Find where the given text appears and provide that cell's center as [x, y] coordinate. 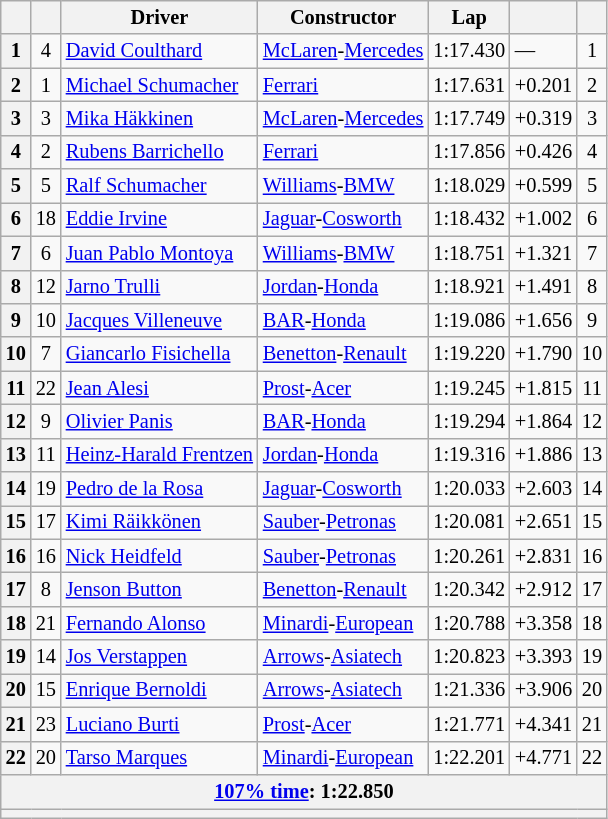
+3.906 [544, 690]
Rubens Barrichello [160, 152]
Fernando Alonso [160, 623]
1:19.086 [469, 320]
Enrique Bernoldi [160, 690]
+0.201 [544, 85]
1:19.245 [469, 388]
1:18.029 [469, 186]
1:18.751 [469, 253]
+0.599 [544, 186]
Heinz-Harald Frentzen [160, 455]
+0.426 [544, 152]
1:20.823 [469, 657]
+1.886 [544, 455]
1:20.081 [469, 522]
1:17.856 [469, 152]
23 [46, 724]
Tarso Marques [160, 758]
+2.831 [544, 556]
— [544, 51]
Driver [160, 17]
+1.002 [544, 219]
Pedro de la Rosa [160, 489]
Jos Verstappen [160, 657]
+1.491 [544, 287]
+2.603 [544, 489]
1:20.342 [469, 589]
Ralf Schumacher [160, 186]
Jenson Button [160, 589]
1:20.033 [469, 489]
Luciano Burti [160, 724]
Nick Heidfeld [160, 556]
1:20.261 [469, 556]
1:18.432 [469, 219]
107% time: 1:22.850 [304, 791]
+1.321 [544, 253]
+3.358 [544, 623]
1:20.788 [469, 623]
1:17.430 [469, 51]
1:19.220 [469, 354]
1:18.921 [469, 287]
+1.815 [544, 388]
Constructor [343, 17]
Jean Alesi [160, 388]
1:19.316 [469, 455]
1:17.749 [469, 118]
+0.319 [544, 118]
Michael Schumacher [160, 85]
Giancarlo Fisichella [160, 354]
Mika Häkkinen [160, 118]
+2.912 [544, 589]
Juan Pablo Montoya [160, 253]
Olivier Panis [160, 421]
1:22.201 [469, 758]
1:19.294 [469, 421]
+2.651 [544, 522]
Eddie Irvine [160, 219]
+4.341 [544, 724]
1:21.771 [469, 724]
1:21.336 [469, 690]
+1.656 [544, 320]
David Coulthard [160, 51]
+4.771 [544, 758]
+3.393 [544, 657]
Jacques Villeneuve [160, 320]
Jarno Trulli [160, 287]
Lap [469, 17]
+1.864 [544, 421]
+1.790 [544, 354]
1:17.631 [469, 85]
Kimi Räikkönen [160, 522]
